Output the (x, y) coordinate of the center of the cell containing the given text.  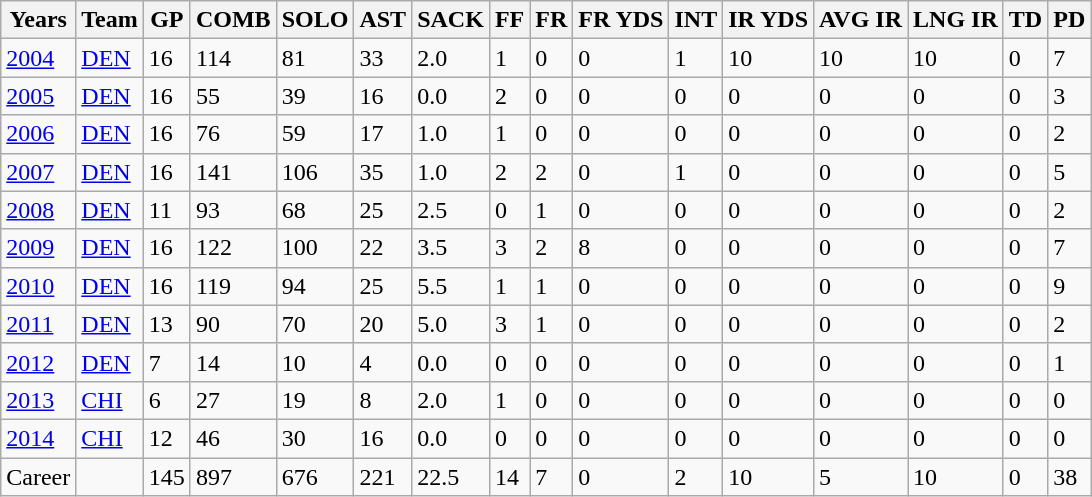
2008 (38, 210)
2012 (38, 362)
27 (233, 400)
33 (383, 58)
106 (315, 172)
76 (233, 134)
17 (383, 134)
Team (110, 20)
LNG IR (956, 20)
2013 (38, 400)
AVG IR (861, 20)
46 (233, 438)
SACK (451, 20)
2010 (38, 286)
12 (166, 438)
2007 (38, 172)
55 (233, 96)
6 (166, 400)
IR YDS (768, 20)
70 (315, 324)
141 (233, 172)
221 (383, 477)
19 (315, 400)
Career (38, 477)
GP (166, 20)
114 (233, 58)
Years (38, 20)
TD (1025, 20)
2006 (38, 134)
22.5 (451, 477)
22 (383, 248)
94 (315, 286)
2004 (38, 58)
93 (233, 210)
122 (233, 248)
SOLO (315, 20)
FR YDS (621, 20)
68 (315, 210)
FR (552, 20)
30 (315, 438)
11 (166, 210)
145 (166, 477)
2.5 (451, 210)
2011 (38, 324)
59 (315, 134)
FF (509, 20)
81 (315, 58)
90 (233, 324)
AST (383, 20)
119 (233, 286)
676 (315, 477)
INT (696, 20)
100 (315, 248)
35 (383, 172)
3.5 (451, 248)
PD (1070, 20)
5.5 (451, 286)
39 (315, 96)
20 (383, 324)
2009 (38, 248)
38 (1070, 477)
4 (383, 362)
5.0 (451, 324)
2005 (38, 96)
897 (233, 477)
9 (1070, 286)
2014 (38, 438)
COMB (233, 20)
13 (166, 324)
